Search for the cell housing the specified text and yield its [x, y] center coordinate. 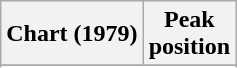
Chart (1979) [72, 34]
Peakposition [189, 34]
